Detect which cell encompasses the target text, then output its [X, Y] center coordinate. 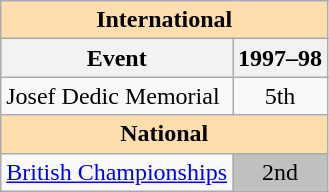
British Championships [117, 172]
National [164, 134]
1997–98 [280, 58]
2nd [280, 172]
International [164, 20]
5th [280, 96]
Josef Dedic Memorial [117, 96]
Event [117, 58]
